Provide the [X, Y] coordinate of the cell's center where the given text is located.  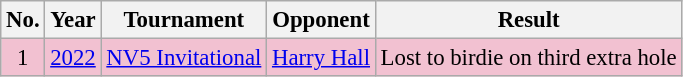
Tournament [184, 20]
Result [528, 20]
Opponent [322, 20]
Year [73, 20]
1 [23, 58]
NV5 Invitational [184, 58]
No. [23, 20]
2022 [73, 58]
Lost to birdie on third extra hole [528, 58]
Harry Hall [322, 58]
